Extract the [x, y] coordinate from the center of the cell holding the provided text.  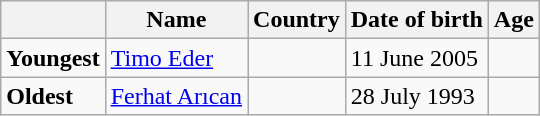
28 July 1993 [416, 96]
Ferhat Arıcan [176, 96]
Date of birth [416, 20]
11 June 2005 [416, 58]
Age [514, 20]
Country [297, 20]
Youngest [53, 58]
Timo Eder [176, 58]
Oldest [53, 96]
Name [176, 20]
